Extract the (X, Y) coordinate from the center of the cell holding the provided text.  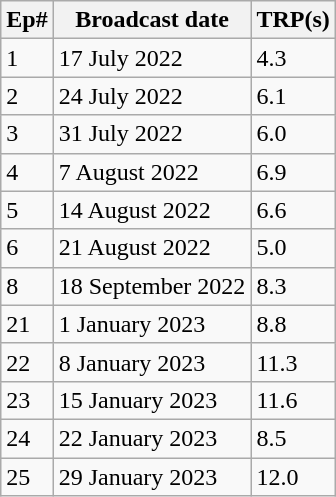
8 January 2023 (152, 362)
5.0 (293, 248)
6.9 (293, 172)
1 (27, 58)
18 September 2022 (152, 286)
14 August 2022 (152, 210)
6.0 (293, 134)
8.5 (293, 438)
8.3 (293, 286)
23 (27, 400)
4.3 (293, 58)
6.6 (293, 210)
29 January 2023 (152, 477)
7 August 2022 (152, 172)
8 (27, 286)
21 August 2022 (152, 248)
15 January 2023 (152, 400)
22 (27, 362)
22 January 2023 (152, 438)
25 (27, 477)
31 July 2022 (152, 134)
4 (27, 172)
24 July 2022 (152, 96)
17 July 2022 (152, 58)
TRP(s) (293, 20)
3 (27, 134)
6 (27, 248)
21 (27, 324)
11.6 (293, 400)
Broadcast date (152, 20)
6.1 (293, 96)
5 (27, 210)
Ep# (27, 20)
12.0 (293, 477)
2 (27, 96)
1 January 2023 (152, 324)
8.8 (293, 324)
24 (27, 438)
11.3 (293, 362)
